Identify which cell holds the provided text, then report its (x, y) central coordinate. 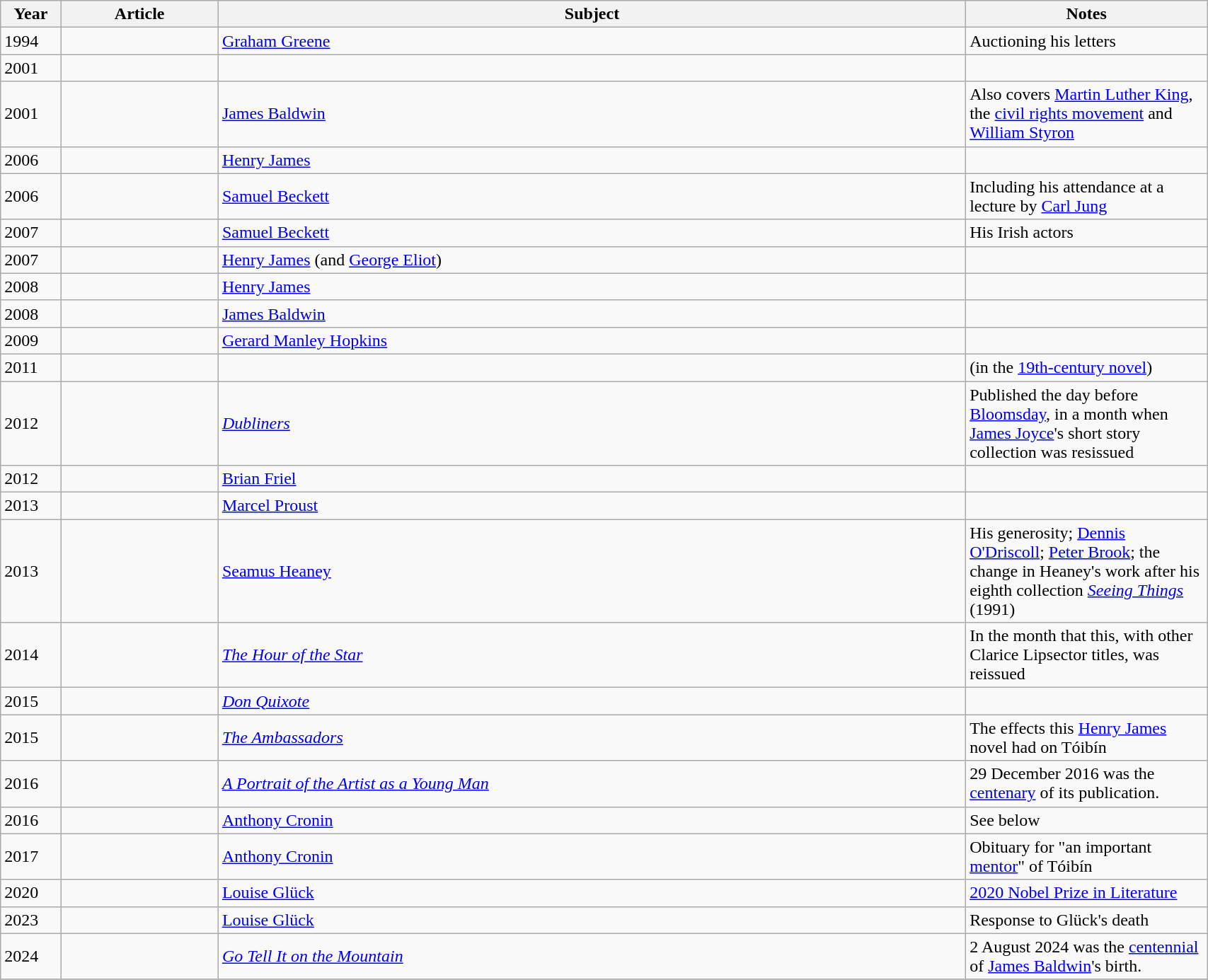
The Ambassadors (592, 737)
Henry James (and George Eliot) (592, 260)
2024 (31, 957)
Also covers Martin Luther King, the civil rights movement and William Styron (1087, 114)
His Irish actors (1087, 233)
Dubliners (592, 423)
Don Quixote (592, 701)
The Hour of the Star (592, 655)
2017 (31, 856)
2014 (31, 655)
2020 (31, 893)
The effects this Henry James novel had on Tóibín (1087, 737)
2020 Nobel Prize in Literature (1087, 893)
Obituary for "an important mentor" of Tóibín (1087, 856)
2023 (31, 920)
29 December 2016 was the centenary of its publication. (1087, 784)
Gerard Manley Hopkins (592, 340)
In the month that this, with other Clarice Lipsector titles, was reissued (1087, 655)
Go Tell It on the Mountain (592, 957)
Article (139, 14)
2009 (31, 340)
2011 (31, 367)
Notes (1087, 14)
(in the 19th-century novel) (1087, 367)
Including his attendance at a lecture by Carl Jung (1087, 197)
A Portrait of the Artist as a Young Man (592, 784)
Subject (592, 14)
Brian Friel (592, 479)
Seamus Heaney (592, 571)
Graham Greene (592, 41)
His generosity; Dennis O'Driscoll; Peter Brook; the change in Heaney's work after his eighth collection Seeing Things (1991) (1087, 571)
2 August 2024 was the centennial of James Baldwin's birth. (1087, 957)
Published the day before Bloomsday, in a month when James Joyce's short story collection was resissued (1087, 423)
Year (31, 14)
Marcel Proust (592, 506)
Auctioning his letters (1087, 41)
See below (1087, 820)
1994 (31, 41)
Response to Glück's death (1087, 920)
